Detect which cell encompasses the target text, then output its [x, y] center coordinate. 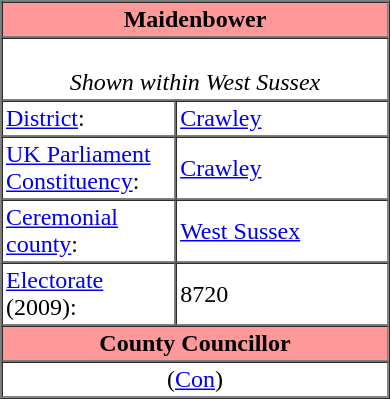
Electorate (2009): [89, 294]
District: [89, 118]
West Sussex [282, 232]
County Councillor [196, 344]
Ceremonial county: [89, 232]
Shown within West Sussex [196, 70]
8720 [282, 294]
(Con) [196, 380]
UK Parliament Constituency: [89, 168]
Maidenbower [196, 20]
